Determine the (X, Y) coordinate at the center of the cell enclosing the given text.  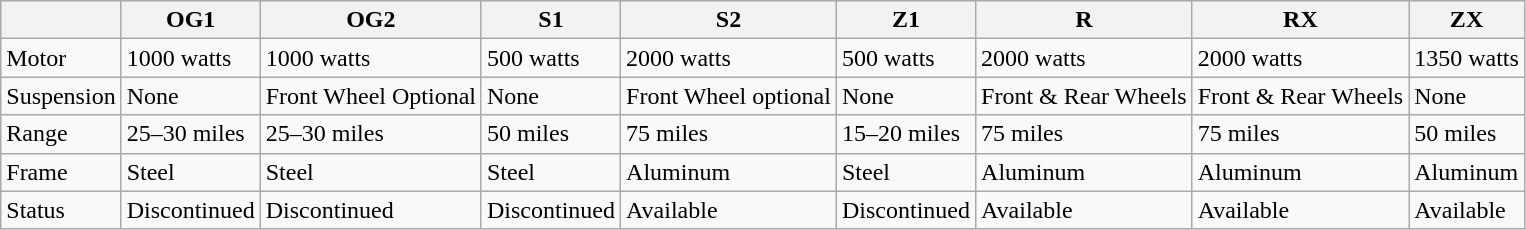
Status (61, 210)
1350 watts (1467, 58)
Suspension (61, 96)
S1 (550, 20)
OG1 (190, 20)
Front Wheel optional (729, 96)
15–20 miles (906, 134)
Motor (61, 58)
Range (61, 134)
ZX (1467, 20)
Front Wheel Optional (370, 96)
Frame (61, 172)
Z1 (906, 20)
R (1084, 20)
OG2 (370, 20)
S2 (729, 20)
RX (1300, 20)
